Scan for the cell matching the given text and deliver its (X, Y) coordinate at center. 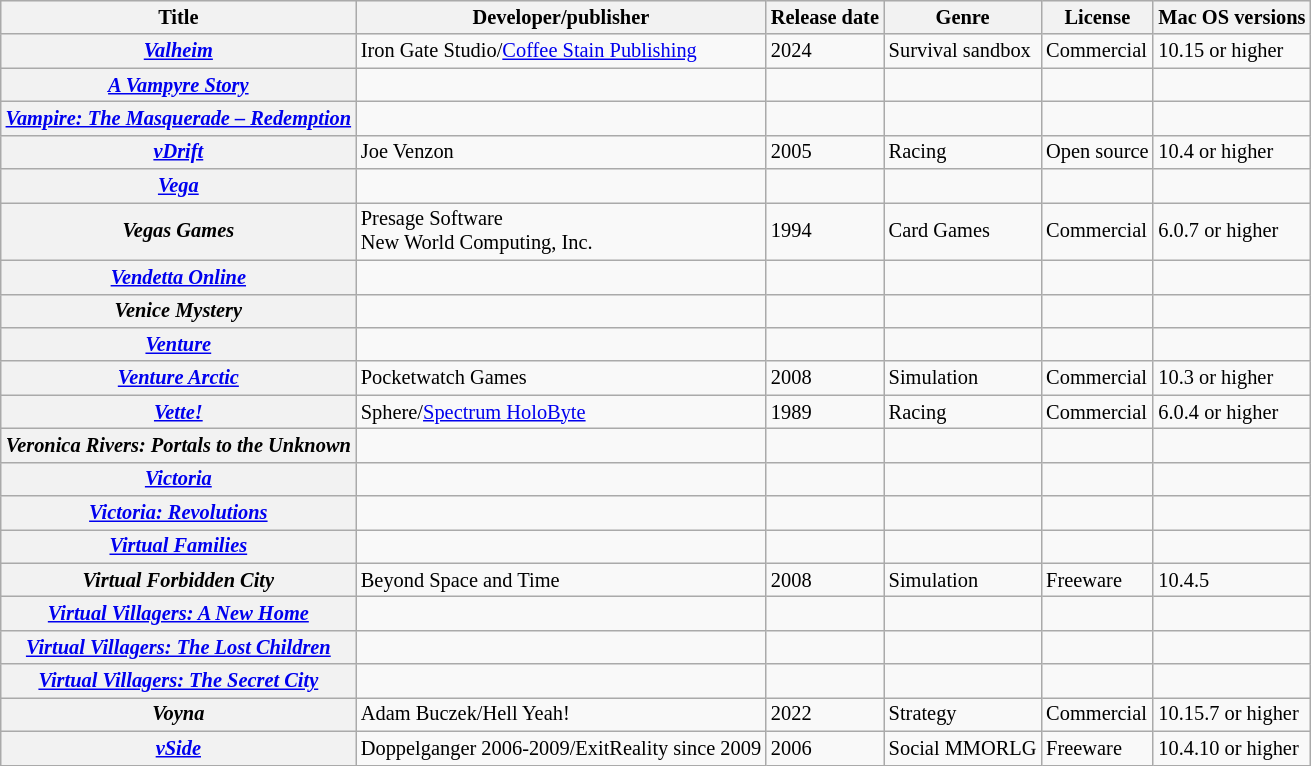
Vegas Games (178, 231)
Joe Venzon (561, 152)
Venture Arctic (178, 378)
Virtual Villagers: The Secret City (178, 681)
2006 (825, 748)
Open source (1097, 152)
Social MMORLG (963, 748)
Victoria (178, 479)
Doppelganger 2006-2009/ExitReality since 2009 (561, 748)
vDrift (178, 152)
Venice Mystery (178, 311)
Virtual Villagers: The Lost Children (178, 647)
Voyna (178, 714)
Release date (825, 17)
Vette! (178, 412)
Venture (178, 344)
10.15 or higher (1232, 51)
6.0.7 or higher (1232, 231)
Developer/publisher (561, 17)
Pocketwatch Games (561, 378)
10.4.5 (1232, 580)
Virtual Families (178, 546)
Sphere/Spectrum HoloByte (561, 412)
10.3 or higher (1232, 378)
10.15.7 or higher (1232, 714)
Beyond Space and Time (561, 580)
2005 (825, 152)
Victoria: Revolutions (178, 513)
Valheim (178, 51)
License (1097, 17)
Virtual Villagers: A New Home (178, 613)
Card Games (963, 231)
Vega (178, 186)
Strategy (963, 714)
Vendetta Online (178, 277)
2022 (825, 714)
1989 (825, 412)
10.4.10 or higher (1232, 748)
6.0.4 or higher (1232, 412)
Veronica Rivers: Portals to the Unknown (178, 445)
A Vampyre Story (178, 85)
Vampire: The Masquerade – Redemption (178, 118)
1994 (825, 231)
Iron Gate Studio/Coffee Stain Publishing (561, 51)
Genre (963, 17)
vSide (178, 748)
10.4 or higher (1232, 152)
Virtual Forbidden City (178, 580)
Presage SoftwareNew World Computing, Inc. (561, 231)
Title (178, 17)
2024 (825, 51)
Mac OS versions (1232, 17)
Adam Buczek/Hell Yeah! (561, 714)
Survival sandbox (963, 51)
